Return (X, Y) of the center of cell containing provided text 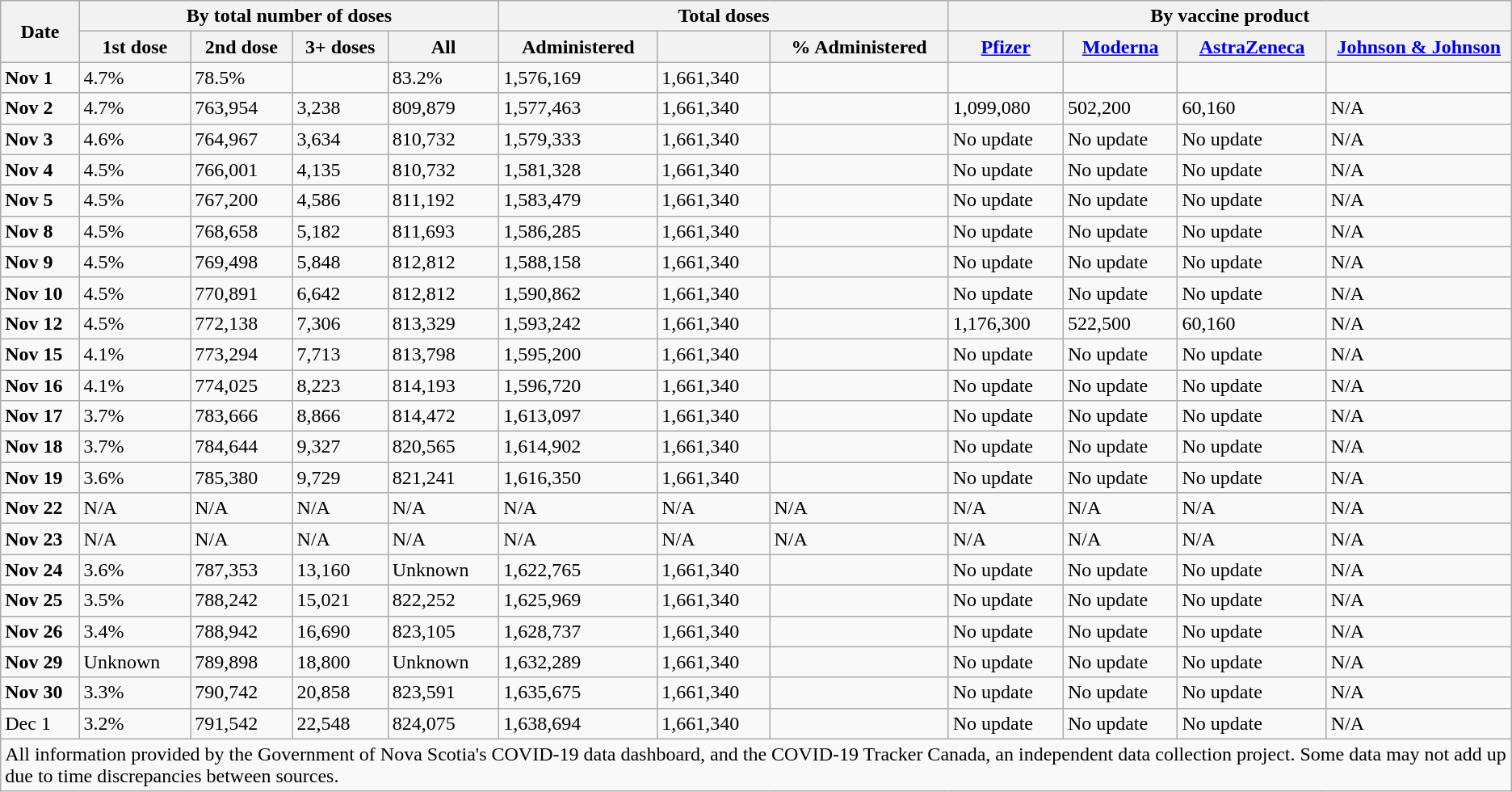
789,898 (241, 662)
83.2% (443, 78)
Nov 2 (40, 108)
787,353 (241, 570)
All (443, 47)
3.3% (135, 693)
788,942 (241, 631)
Moderna (1120, 47)
522,500 (1120, 323)
Nov 5 (40, 200)
813,798 (443, 354)
3.2% (135, 723)
783,666 (241, 416)
813,329 (443, 323)
1,576,169 (578, 78)
2nd dose (241, 47)
3,634 (340, 139)
770,891 (241, 293)
Nov 29 (40, 662)
1,596,720 (578, 385)
1,635,675 (578, 693)
6,642 (340, 293)
Nov 22 (40, 508)
1,581,328 (578, 170)
1,628,737 (578, 631)
Nov 3 (40, 139)
785,380 (241, 478)
814,193 (443, 385)
7,713 (340, 354)
18,800 (340, 662)
Nov 17 (40, 416)
768,658 (241, 231)
4.6% (135, 139)
Nov 18 (40, 447)
4,135 (340, 170)
823,591 (443, 693)
820,565 (443, 447)
4,586 (340, 200)
766,001 (241, 170)
By total number of doses (289, 16)
809,879 (443, 108)
1,625,969 (578, 600)
1,593,242 (578, 323)
By vaccine product (1229, 16)
Date (40, 32)
3.4% (135, 631)
1,176,300 (1006, 323)
1,577,463 (578, 108)
1,638,694 (578, 723)
Total doses (724, 16)
15,021 (340, 600)
3.5% (135, 600)
814,472 (443, 416)
1,588,158 (578, 262)
Nov 26 (40, 631)
822,252 (443, 600)
821,241 (443, 478)
Dec 1 (40, 723)
AstraZeneca (1252, 47)
791,542 (241, 723)
Nov 25 (40, 600)
502,200 (1120, 108)
20,858 (340, 693)
13,160 (340, 570)
Nov 12 (40, 323)
Pfizer (1006, 47)
5,848 (340, 262)
1,595,200 (578, 354)
790,742 (241, 693)
Nov 1 (40, 78)
16,690 (340, 631)
Nov 4 (40, 170)
1,590,862 (578, 293)
3+ doses (340, 47)
7,306 (340, 323)
8,223 (340, 385)
5,182 (340, 231)
1,579,333 (578, 139)
1,614,902 (578, 447)
Nov 19 (40, 478)
Nov 30 (40, 693)
769,498 (241, 262)
Nov 16 (40, 385)
1,632,289 (578, 662)
773,294 (241, 354)
1st dose (135, 47)
Nov 9 (40, 262)
772,138 (241, 323)
1,616,350 (578, 478)
1,099,080 (1006, 108)
763,954 (241, 108)
Nov 10 (40, 293)
1,613,097 (578, 416)
78.5% (241, 78)
Nov 15 (40, 354)
767,200 (241, 200)
22,548 (340, 723)
1,586,285 (578, 231)
9,327 (340, 447)
Johnson & Johnson (1418, 47)
Nov 24 (40, 570)
9,729 (340, 478)
1,583,479 (578, 200)
3,238 (340, 108)
% Administered (859, 47)
Nov 23 (40, 539)
8,866 (340, 416)
1,622,765 (578, 570)
784,644 (241, 447)
811,693 (443, 231)
764,967 (241, 139)
788,242 (241, 600)
824,075 (443, 723)
774,025 (241, 385)
811,192 (443, 200)
823,105 (443, 631)
Nov 8 (40, 231)
Administered (578, 47)
